Provide the [x, y] coordinate of the cell's center where the given text is located.  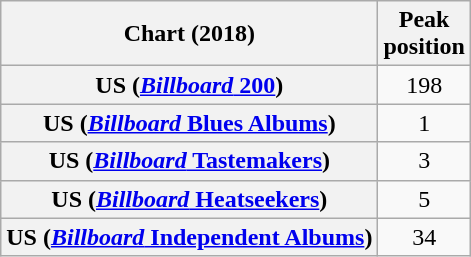
1 [424, 123]
Peakposition [424, 34]
US (Billboard Heatseekers) [190, 199]
3 [424, 161]
US (Billboard Blues Albums) [190, 123]
US (Billboard Independent Albums) [190, 237]
34 [424, 237]
Chart (2018) [190, 34]
US (Billboard Tastemakers) [190, 161]
198 [424, 85]
US (Billboard 200) [190, 85]
5 [424, 199]
